Locate the cell with the specified text and output its [X, Y] center coordinate. 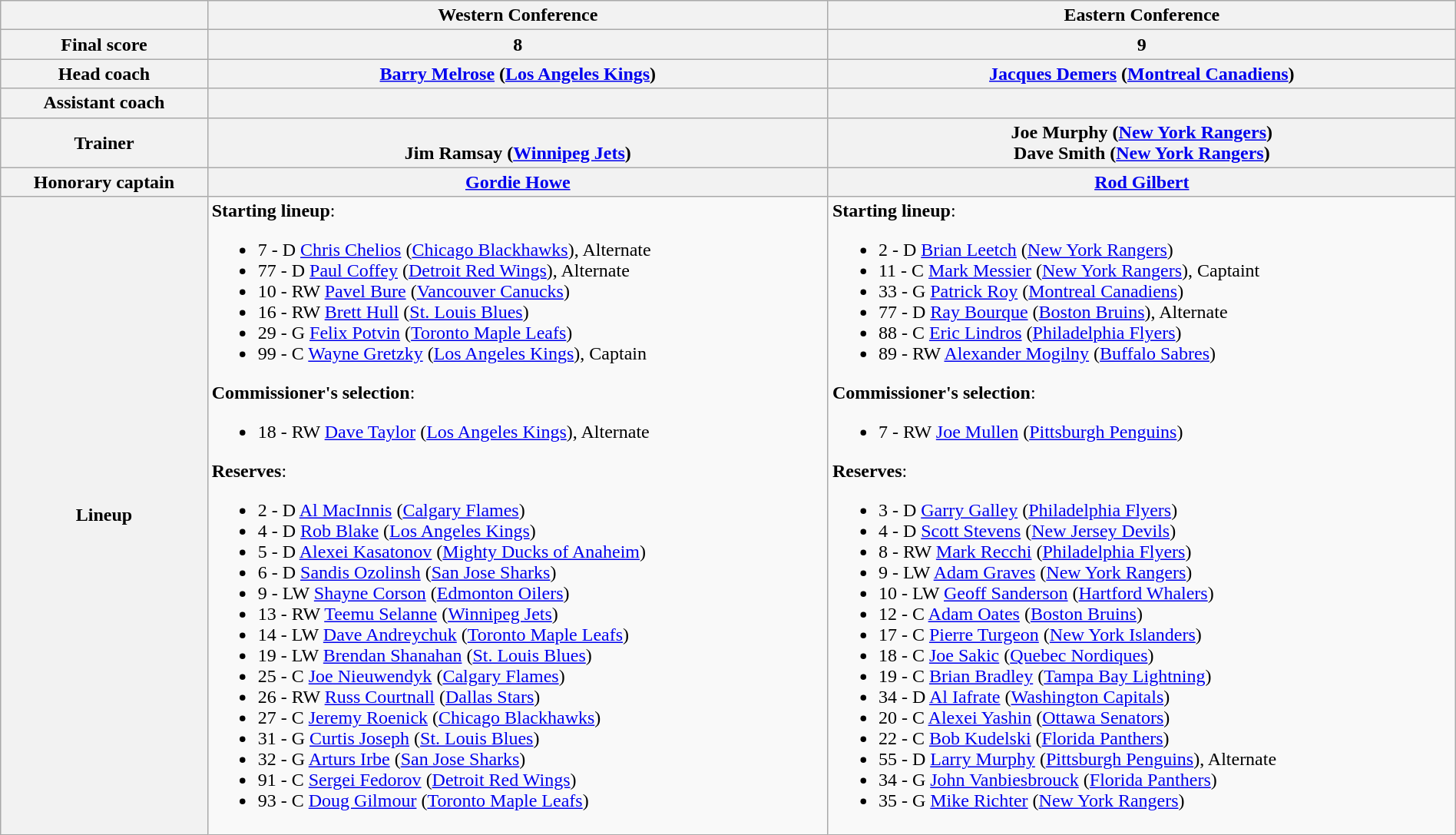
Eastern Conference [1141, 15]
Head coach [104, 74]
Jacques Demers (Montreal Canadiens) [1141, 74]
Western Conference [518, 15]
Barry Melrose (Los Angeles Kings) [518, 74]
Assistant coach [104, 103]
Final score [104, 45]
8 [518, 45]
Trainer [104, 143]
Jim Ramsay (Winnipeg Jets) [518, 143]
Lineup [104, 515]
Honorary captain [104, 182]
9 [1141, 45]
Gordie Howe [518, 182]
Rod Gilbert [1141, 182]
Joe Murphy (New York Rangers)Dave Smith (New York Rangers) [1141, 143]
